For the text-containing cell, return its midpoint in [X, Y] coordinate format. 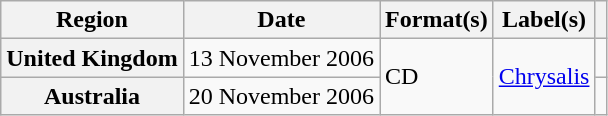
CD [437, 77]
Format(s) [437, 20]
Australia [92, 96]
Date [281, 20]
United Kingdom [92, 58]
Chrysalis [544, 77]
13 November 2006 [281, 58]
20 November 2006 [281, 96]
Region [92, 20]
Label(s) [544, 20]
